Determine the [X, Y] coordinate at the center of the cell enclosing the given text.  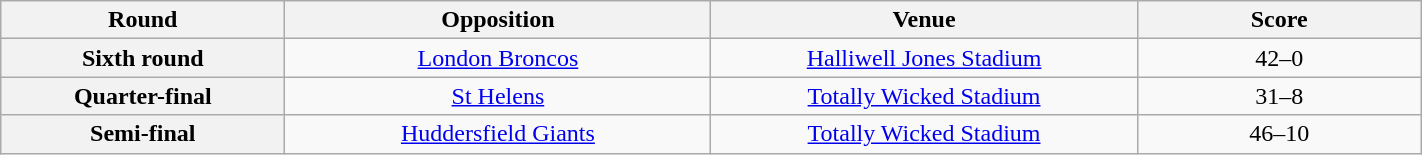
Quarter-final [143, 96]
42–0 [1279, 58]
Venue [924, 20]
Semi-final [143, 134]
Sixth round [143, 58]
London Broncos [498, 58]
46–10 [1279, 134]
Score [1279, 20]
Round [143, 20]
Halliwell Jones Stadium [924, 58]
31–8 [1279, 96]
St Helens [498, 96]
Opposition [498, 20]
Huddersfield Giants [498, 134]
